From the cell containing the given text, extract its center point as [X, Y] coordinate. 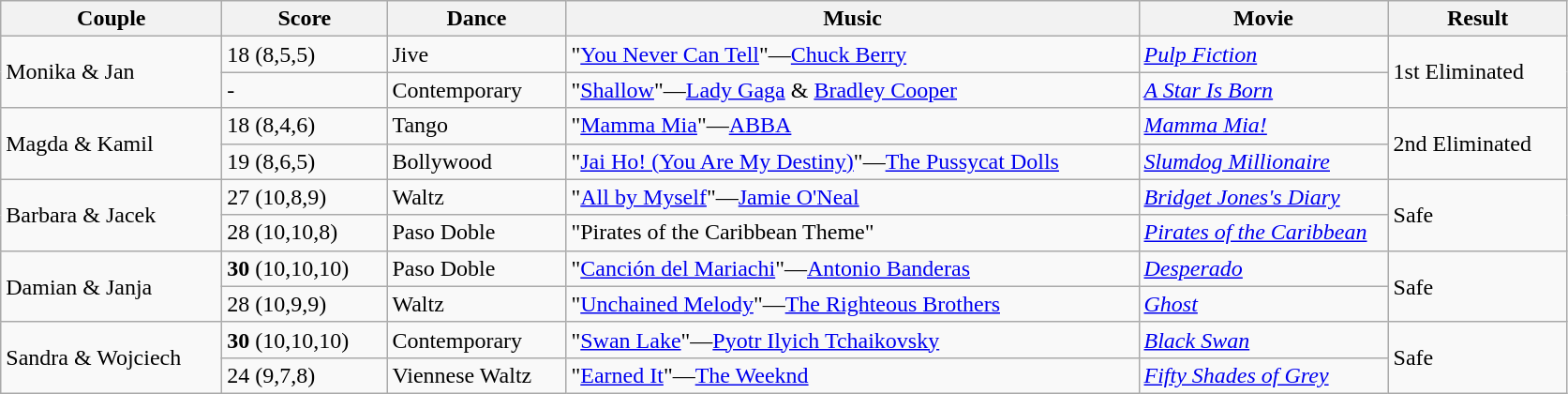
Slumdog Millionaire [1263, 161]
2nd Eliminated [1477, 144]
Mamma Mia! [1263, 126]
Barbara & Jacek [112, 215]
"All by Myself"—Jamie O'Neal [853, 197]
Music [853, 19]
Pirates of the Caribbean [1263, 233]
Monika & Jan [112, 72]
Tango [476, 126]
19 (8,6,5) [305, 161]
27 (10,8,9) [305, 197]
Result [1477, 19]
"Swan Lake"—Pyotr Ilyich Tchaikovsky [853, 340]
18 (8,4,6) [305, 126]
"Canción del Mariachi"—Antonio Banderas [853, 268]
Magda & Kamil [112, 144]
"Mamma Mia"—ABBA [853, 126]
Desperado [1263, 268]
Ghost [1263, 304]
"Shallow"—Lady Gaga & Bradley Cooper [853, 90]
Movie [1263, 19]
- [305, 90]
Jive [476, 54]
Viennese Waltz [476, 375]
Pulp Fiction [1263, 54]
Fifty Shades of Grey [1263, 375]
18 (8,5,5) [305, 54]
Damian & Janja [112, 286]
Couple [112, 19]
"Earned It"—The Weeknd [853, 375]
"Unchained Melody"—The Righteous Brothers [853, 304]
A Star Is Born [1263, 90]
Sandra & Wojciech [112, 357]
1st Eliminated [1477, 72]
"Jai Ho! (You Are My Destiny)"—The Pussycat Dolls [853, 161]
Bridget Jones's Diary [1263, 197]
"Pirates of the Caribbean Theme" [853, 233]
28 (10,9,9) [305, 304]
Dance [476, 19]
28 (10,10,8) [305, 233]
Score [305, 19]
Black Swan [1263, 340]
"You Never Can Tell"—Chuck Berry [853, 54]
24 (9,7,8) [305, 375]
Bollywood [476, 161]
